Identify which cell holds the provided text, then report its (X, Y) central coordinate. 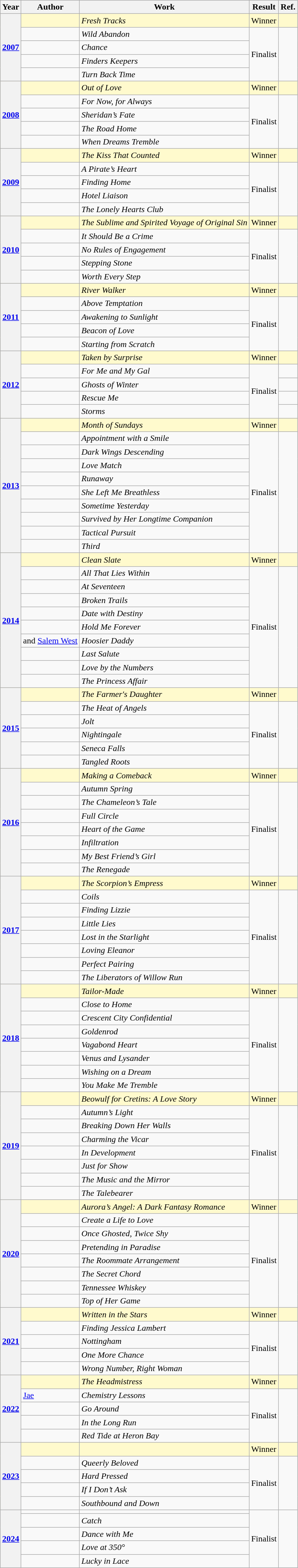
2010 (11, 250)
Perfect Pairing (164, 964)
Catch (164, 1521)
My Best Friend’s Girl (164, 856)
2016 (11, 822)
Vagabond Heart (164, 1045)
Finding Home (164, 182)
When Dreams Tremble (164, 142)
Little Lies (164, 924)
The Sublime and Spirited Voyage of Original Sin (164, 223)
Wild Abandon (164, 34)
If I Don’t Ask (164, 1490)
Infiltration (164, 843)
Sometime Yesterday (164, 506)
For Me and My Gal (164, 371)
Month of Sundays (164, 425)
Wishing on a Dream (164, 1072)
Top of Her Game (164, 1301)
Survived by Her Longtime Companion (164, 519)
Just for Show (164, 1166)
Awakening to Sunlight (164, 317)
Hard Pressed (164, 1476)
Hoosier Daddy (164, 641)
Finders Keepers (164, 61)
2021 (11, 1341)
Finding Lizzie (164, 910)
2017 (11, 930)
The Princess Affair (164, 681)
The Farmer's Daughter (164, 694)
Clean Slate (164, 559)
Above Temptation (164, 303)
2019 (11, 1146)
Worth Every Step (164, 277)
One More Chance (164, 1355)
Turn Back Time (164, 74)
2014 (11, 620)
Taken by Surprise (164, 357)
Year (11, 7)
2013 (11, 486)
Beowulf for Cretins: A Love Story (164, 1099)
Chemistry Lessons (164, 1395)
Create a Life to Love (164, 1220)
Love at 350° (164, 1547)
The Music and the Mirror (164, 1180)
2015 (11, 728)
Queerly Beloved (164, 1463)
Dance with Me (164, 1534)
The Heat of Angels (164, 708)
The Chameleon’s Tale (164, 802)
Breaking Down Her Walls (164, 1126)
Last Salute (164, 654)
Charming the Vicar (164, 1139)
A Pirate’s Heart (164, 169)
The Secret Chord (164, 1274)
The Road Home (164, 128)
In the Long Run (164, 1422)
Jolt (164, 721)
Author (50, 7)
Making a Comeback (164, 775)
Tailor-Made (164, 991)
The Kiss That Counted (164, 155)
2008 (11, 115)
All That Lies Within (164, 573)
Written in the Stars (164, 1314)
The Lonely Hearts Club (164, 209)
Tactical Pursuit (164, 533)
Rescue Me (164, 398)
The Renegade (164, 870)
Hotel Liaison (164, 196)
Fresh Tracks (164, 21)
The Headmistress (164, 1382)
Ghosts of Winter (164, 384)
Out of Love (164, 88)
Hold Me Forever (164, 627)
Love Match (164, 465)
Runaway (164, 479)
Aurora’s Angel: A Dark Fantasy Romance (164, 1206)
The Liberators of Willow Run (164, 977)
Autumn Spring (164, 789)
She Left Me Breathless (164, 492)
Finding Jessica Lambert (164, 1328)
Appointment with a Smile (164, 438)
Nottingham (164, 1341)
2007 (11, 47)
Autumn’s Light (164, 1112)
Tangled Roots (164, 762)
Sheridan’s Fate (164, 115)
Lost in the Starlight (164, 937)
Once Ghosted, Twice Shy (164, 1233)
The Talebearer (164, 1193)
Storms (164, 411)
Goldenrod (164, 1032)
Coils (164, 897)
Heart of the Game (164, 829)
Close to Home (164, 1004)
2018 (11, 1038)
Venus and Lysander (164, 1058)
Full Circle (164, 816)
Tennessee Whiskey (164, 1288)
Broken Trails (164, 600)
Chance (164, 47)
The Scorpion’s Empress (164, 883)
Loving Eleanor (164, 950)
Red Tide at Heron Bay (164, 1436)
2024 (11, 1539)
Work (164, 7)
River Walker (164, 290)
2009 (11, 182)
Nightingale (164, 735)
Date with Destiny (164, 614)
and Salem West (50, 641)
At Seventeen (164, 586)
Ref. (288, 7)
Love by the Numbers (164, 667)
Seneca Falls (164, 748)
2022 (11, 1409)
Stepping Stone (164, 263)
For Now, for Always (164, 101)
Pretending in Paradise (164, 1247)
In Development (164, 1153)
You Make Me Tremble (164, 1085)
Go Around (164, 1409)
No Rules of Engagement (164, 250)
It Should Be a Crime (164, 236)
2012 (11, 384)
2023 (11, 1476)
Crescent City Confidential (164, 1018)
Starting from Scratch (164, 344)
Southbound and Down (164, 1503)
Jae (50, 1395)
Beacon of Love (164, 330)
Third (164, 546)
2020 (11, 1254)
2011 (11, 317)
The Roommate Arrangement (164, 1261)
Lucky in Lace (164, 1561)
Wrong Number, Right Woman (164, 1368)
Result (264, 7)
Dark Wings Descending (164, 452)
